For the text-containing cell, return its midpoint in (X, Y) coordinate format. 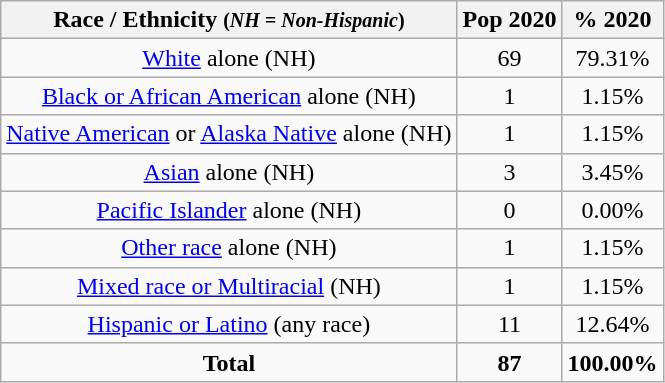
Black or African American alone (NH) (229, 96)
11 (510, 324)
Other race alone (NH) (229, 248)
Asian alone (NH) (229, 172)
Pacific Islander alone (NH) (229, 210)
87 (510, 362)
0 (510, 210)
12.64% (612, 324)
Race / Ethnicity (NH = Non-Hispanic) (229, 20)
% 2020 (612, 20)
3 (510, 172)
White alone (NH) (229, 58)
100.00% (612, 362)
Total (229, 362)
69 (510, 58)
Native American or Alaska Native alone (NH) (229, 134)
0.00% (612, 210)
Mixed race or Multiracial (NH) (229, 286)
79.31% (612, 58)
Hispanic or Latino (any race) (229, 324)
Pop 2020 (510, 20)
3.45% (612, 172)
